From the cell containing the given text, extract its center point as (x, y) coordinate. 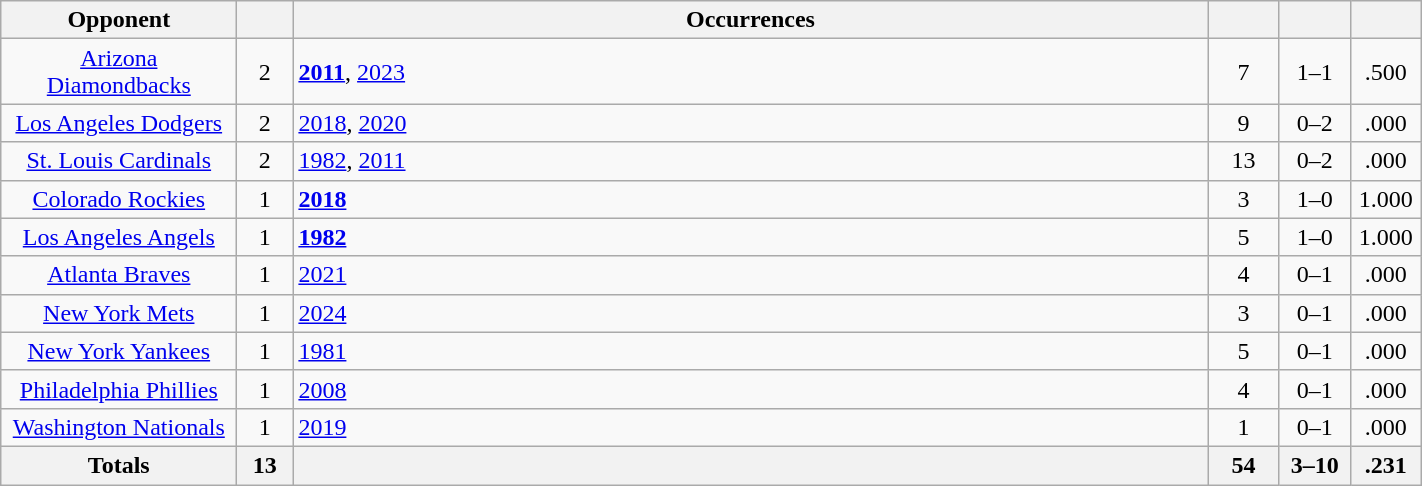
Occurrences (750, 20)
54 (1244, 465)
2008 (750, 389)
7 (1244, 72)
New York Yankees (119, 351)
New York Mets (119, 313)
2018 (750, 199)
2021 (750, 275)
1–1 (1314, 72)
Arizona Diamondbacks (119, 72)
Totals (119, 465)
Atlanta Braves (119, 275)
Philadelphia Phillies (119, 389)
Los Angeles Dodgers (119, 123)
3–10 (1314, 465)
.231 (1386, 465)
1981 (750, 351)
2019 (750, 427)
1982 (750, 237)
Colorado Rockies (119, 199)
2018, 2020 (750, 123)
2024 (750, 313)
1982, 2011 (750, 161)
9 (1244, 123)
.500 (1386, 72)
Washington Nationals (119, 427)
Opponent (119, 20)
Los Angeles Angels (119, 237)
2011, 2023 (750, 72)
St. Louis Cardinals (119, 161)
